Pinpoint the cell where the given text exists, returning its [x, y] midpoint coordinate. 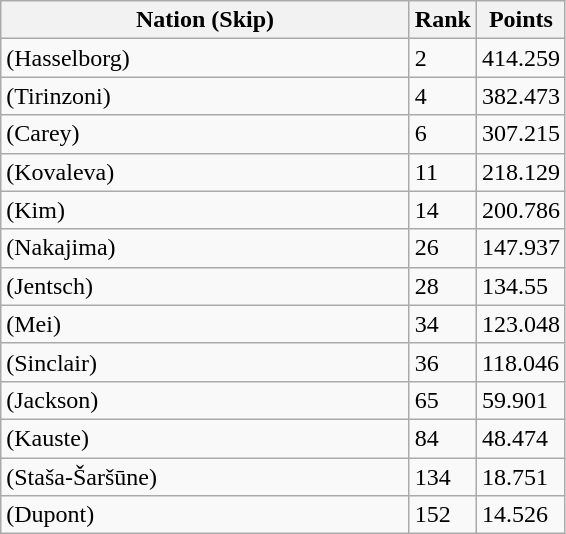
(Kim) [206, 210]
(Staša-Šaršūne) [206, 477]
34 [442, 324]
14.526 [520, 515]
147.937 [520, 248]
Nation (Skip) [206, 20]
14 [442, 210]
134 [442, 477]
(Sinclair) [206, 362]
(Dupont) [206, 515]
48.474 [520, 438]
382.473 [520, 96]
(Tirinzoni) [206, 96]
(Mei) [206, 324]
152 [442, 515]
11 [442, 172]
Points [520, 20]
134.55 [520, 286]
Rank [442, 20]
36 [442, 362]
18.751 [520, 477]
123.048 [520, 324]
414.259 [520, 58]
200.786 [520, 210]
65 [442, 400]
(Jackson) [206, 400]
59.901 [520, 400]
84 [442, 438]
(Carey) [206, 134]
2 [442, 58]
28 [442, 286]
(Nakajima) [206, 248]
118.046 [520, 362]
307.215 [520, 134]
(Hasselborg) [206, 58]
218.129 [520, 172]
(Jentsch) [206, 286]
(Kauste) [206, 438]
26 [442, 248]
(Kovaleva) [206, 172]
6 [442, 134]
4 [442, 96]
